Capture the cell that displays the provided text and extract its (x, y) central coordinate. 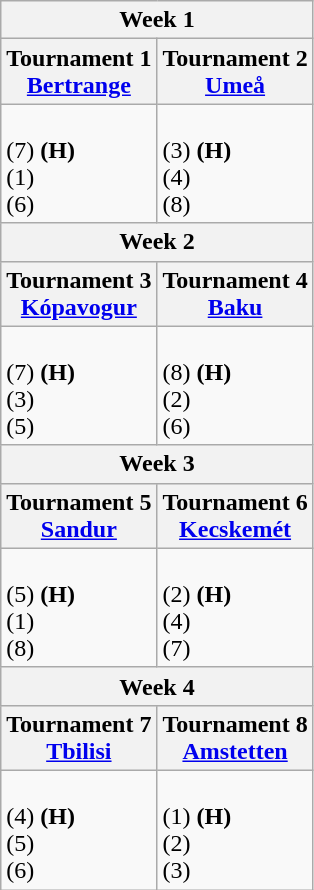
Tournament 8 Amstetten (235, 738)
Week 2 (157, 242)
(3) (H) (4) (8) (235, 164)
Week 1 (157, 20)
Tournament 3 Kópavogur (79, 294)
(1) (H) (2) (3) (235, 830)
(5) (H) (1) (8) (79, 608)
Week 4 (157, 686)
Tournament 5 Sandur (79, 516)
Tournament 2 Umeå (235, 72)
(4) (H) (5) (6) (79, 830)
(7) (H) (3) (5) (79, 386)
Tournament 4 Baku (235, 294)
(8) (H) (2) (6) (235, 386)
Tournament 6 Kecskemét (235, 516)
(2) (H) (4) (7) (235, 608)
Week 3 (157, 464)
Tournament 1 Bertrange (79, 72)
Tournament 7 Tbilisi (79, 738)
(7) (H) (1) (6) (79, 164)
